Scan for the cell matching the given text and deliver its [x, y] coordinate at center. 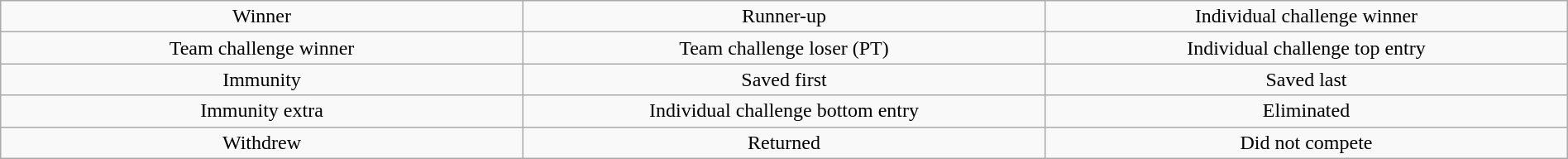
Runner-up [784, 17]
Individual challenge top entry [1307, 48]
Team challenge loser (PT) [784, 48]
Eliminated [1307, 111]
Saved last [1307, 79]
Individual challenge winner [1307, 17]
Saved first [784, 79]
Team challenge winner [262, 48]
Winner [262, 17]
Returned [784, 142]
Withdrew [262, 142]
Immunity [262, 79]
Immunity extra [262, 111]
Individual challenge bottom entry [784, 111]
Did not compete [1307, 142]
